Capture the cell that displays the provided text and extract its [X, Y] central coordinate. 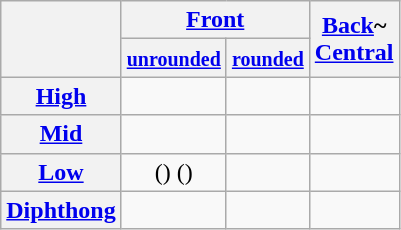
rounded [268, 58]
Back~Central [354, 39]
() () [174, 172]
Front [215, 20]
Mid [61, 134]
High [61, 96]
unrounded [174, 58]
Low [61, 172]
Diphthong [61, 210]
